Locate the cell with the specified text and output its (x, y) center coordinate. 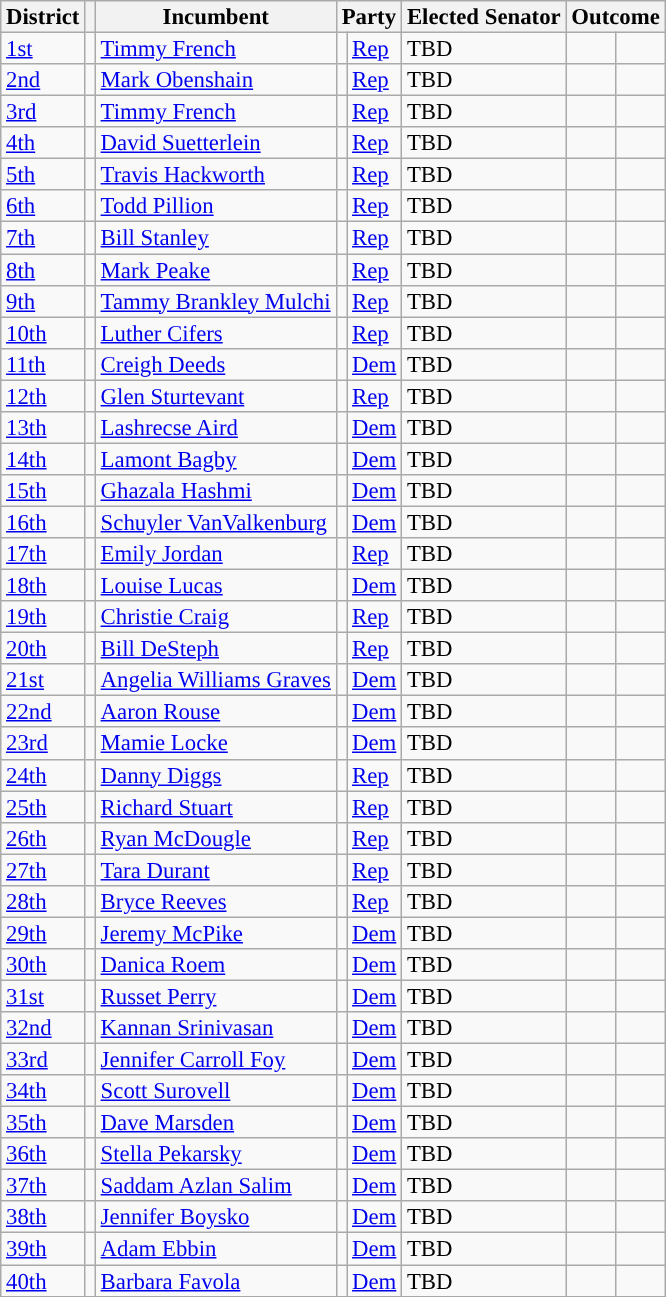
13th (43, 428)
11th (43, 364)
36th (43, 1154)
Jennifer Boysko (216, 1218)
Schuyler VanValkenburg (216, 522)
Danica Roem (216, 965)
3rd (43, 112)
Bill DeSteph (216, 649)
Jennifer Carroll Foy (216, 1060)
26th (43, 838)
22nd (43, 712)
38th (43, 1218)
8th (43, 270)
Emily Jordan (216, 554)
Elected Senator (484, 17)
Tara Durant (216, 870)
Lamont Bagby (216, 459)
Mark Peake (216, 270)
40th (43, 1281)
Lashrecse Aird (216, 428)
15th (43, 491)
Barbara Favola (216, 1281)
12th (43, 396)
Bryce Reeves (216, 902)
7th (43, 238)
37th (43, 1186)
39th (43, 1249)
Danny Diggs (216, 775)
Louise Lucas (216, 586)
35th (43, 1123)
2nd (43, 80)
16th (43, 522)
Russet Perry (216, 996)
32nd (43, 1028)
20th (43, 649)
Incumbent (216, 17)
30th (43, 965)
Mark Obenshain (216, 80)
Mamie Locke (216, 744)
District (43, 17)
28th (43, 902)
Todd Pillion (216, 206)
Christie Craig (216, 617)
Luther Cifers (216, 333)
14th (43, 459)
Bill Stanley (216, 238)
Dave Marsden (216, 1123)
19th (43, 617)
Ghazala Hashmi (216, 491)
29th (43, 933)
Aaron Rouse (216, 712)
Creigh Deeds (216, 364)
Scott Surovell (216, 1091)
21st (43, 680)
Travis Hackworth (216, 175)
33rd (43, 1060)
Tammy Brankley Mulchi (216, 301)
9th (43, 301)
25th (43, 807)
Saddam Azlan Salim (216, 1186)
5th (43, 175)
27th (43, 870)
18th (43, 586)
Adam Ebbin (216, 1249)
Outcome (616, 17)
Angelia Williams Graves (216, 680)
David Suetterlein (216, 143)
34th (43, 1091)
Jeremy McPike (216, 933)
10th (43, 333)
24th (43, 775)
Ryan McDougle (216, 838)
Stella Pekarsky (216, 1154)
31st (43, 996)
4th (43, 143)
Glen Sturtevant (216, 396)
23rd (43, 744)
1st (43, 49)
Party (368, 17)
6th (43, 206)
17th (43, 554)
Kannan Srinivasan (216, 1028)
Richard Stuart (216, 807)
